Extract the (x, y) coordinate from the center of the cell holding the provided text.  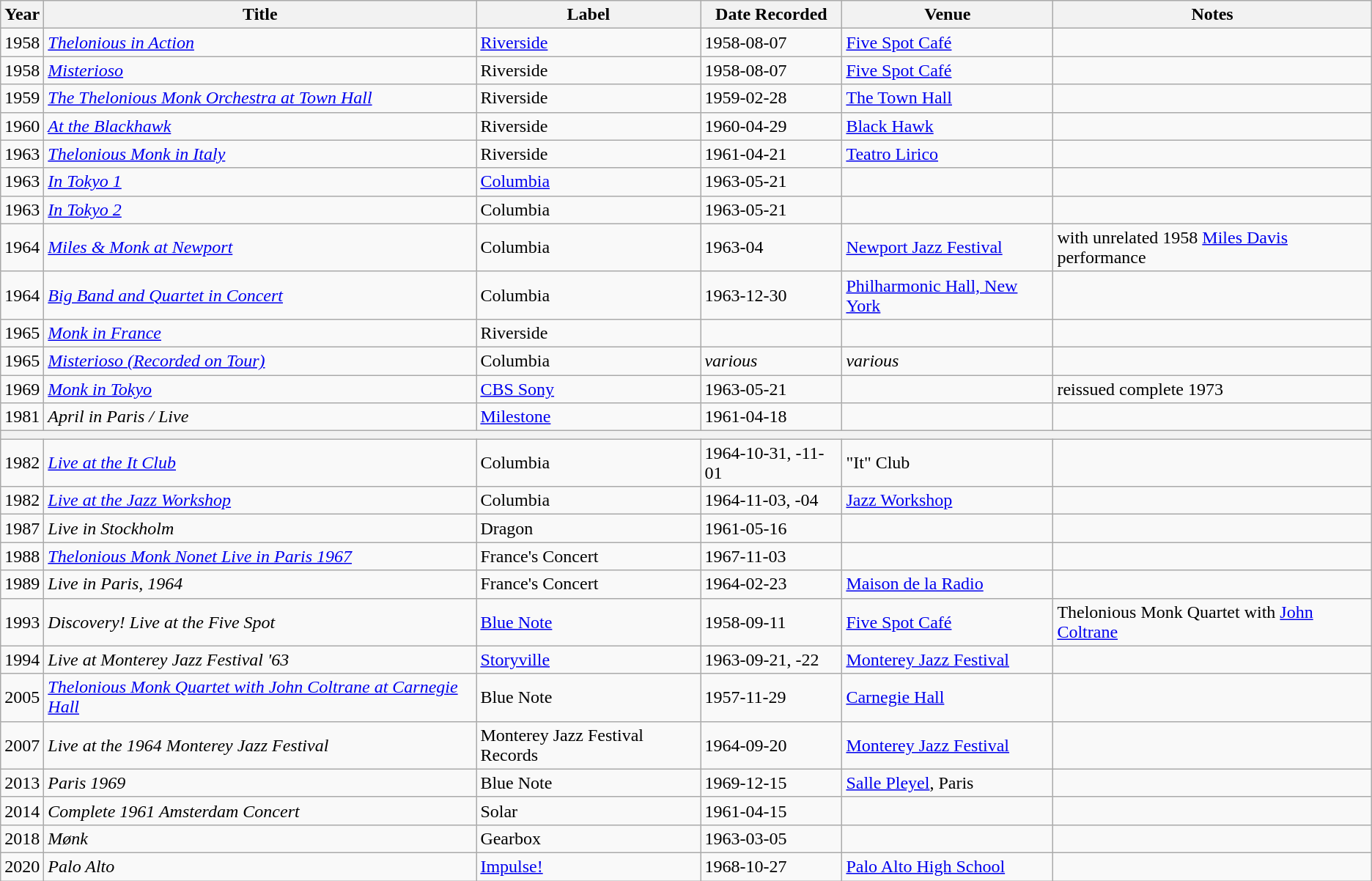
1969-12-15 (771, 783)
Carnegie Hall (948, 698)
April in Paris / Live (260, 417)
1963-09-21, -22 (771, 660)
In Tokyo 2 (260, 210)
Monk in France (260, 333)
1964-09-20 (771, 745)
1958-09-11 (771, 622)
Thelonious Monk Quartet with John Coltrane (1212, 622)
2007 (22, 745)
Live at the 1964 Monterey Jazz Festival (260, 745)
Venue (948, 15)
At the Blackhawk (260, 126)
Year (22, 15)
1957-11-29 (771, 698)
1963-03-05 (771, 838)
Teatro Lirico (948, 154)
Thelonious Monk Quartet with John Coltrane at Carnegie Hall (260, 698)
1963-04 (771, 248)
1961-04-21 (771, 154)
Gearbox (589, 838)
Mønk (260, 838)
The Thelonious Monk Orchestra at Town Hall (260, 98)
Thelonious Monk in Italy (260, 154)
Maison de la Radio (948, 584)
reissued complete 1973 (1212, 389)
2014 (22, 811)
Complete 1961 Amsterdam Concert (260, 811)
Salle Pleyel, Paris (948, 783)
1969 (22, 389)
Black Hawk (948, 126)
Philharmonic Hall, New York (948, 295)
1989 (22, 584)
1964-10-31, -11-01 (771, 463)
1968-10-27 (771, 866)
1964-11-03, -04 (771, 501)
1964-02-23 (771, 584)
Live in Paris, 1964 (260, 584)
1981 (22, 417)
Thelonious in Action (260, 43)
1961-05-16 (771, 528)
Date Recorded (771, 15)
Misterioso (Recorded on Tour) (260, 361)
1960-04-29 (771, 126)
Dragon (589, 528)
Jazz Workshop (948, 501)
1961-04-15 (771, 811)
The Town Hall (948, 98)
Big Band and Quartet in Concert (260, 295)
Storyville (589, 660)
Newport Jazz Festival (948, 248)
with unrelated 1958 Miles Davis performance (1212, 248)
Palo Alto (260, 866)
1993 (22, 622)
1963-12-30 (771, 295)
Live in Stockholm (260, 528)
1967-11-03 (771, 556)
"It" Club (948, 463)
CBS Sony (589, 389)
Live at Monterey Jazz Festival '63 (260, 660)
2020 (22, 866)
1959-02-28 (771, 98)
Paris 1969 (260, 783)
Notes (1212, 15)
1959 (22, 98)
Milestone (589, 417)
Miles & Monk at Newport (260, 248)
Palo Alto High School (948, 866)
1961-04-18 (771, 417)
Thelonious Monk Nonet Live in Paris 1967 (260, 556)
Title (260, 15)
Solar (589, 811)
In Tokyo 1 (260, 182)
1988 (22, 556)
Live at the It Club (260, 463)
Discovery! Live at the Five Spot (260, 622)
Misterioso (260, 70)
Impulse! (589, 866)
Monk in Tokyo (260, 389)
Live at the Jazz Workshop (260, 501)
2013 (22, 783)
1994 (22, 660)
Monterey Jazz Festival Records (589, 745)
Label (589, 15)
1987 (22, 528)
2018 (22, 838)
2005 (22, 698)
1960 (22, 126)
